Find where the given text appears and provide that cell's center as [x, y] coordinate. 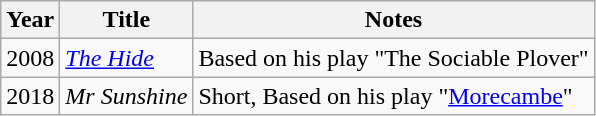
The Hide [126, 58]
Notes [394, 20]
2008 [30, 58]
Mr Sunshine [126, 96]
Year [30, 20]
Short, Based on his play "Morecambe" [394, 96]
Based on his play "The Sociable Plover" [394, 58]
2018 [30, 96]
Title [126, 20]
